Locate the cell with the specified text and output its [x, y] center coordinate. 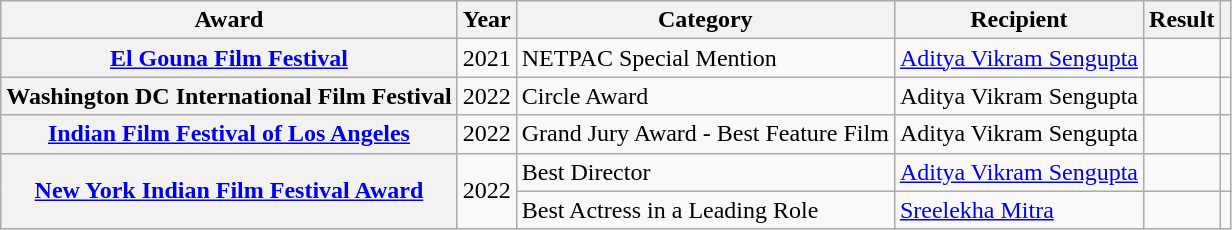
Grand Jury Award - Best Feature Film [705, 134]
Best Director [705, 172]
El Gouna Film Festival [229, 58]
Result [1182, 20]
Best Actress in a Leading Role [705, 210]
NETPAC Special Mention [705, 58]
Circle Award [705, 96]
Category [705, 20]
Award [229, 20]
Recipient [1018, 20]
Washington DC International Film Festival [229, 96]
Indian Film Festival of Los Angeles [229, 134]
Year [486, 20]
2021 [486, 58]
New York Indian Film Festival Award [229, 191]
Sreelekha Mitra [1018, 210]
